Provide the [x, y] coordinate of the cell's center where the given text is located.  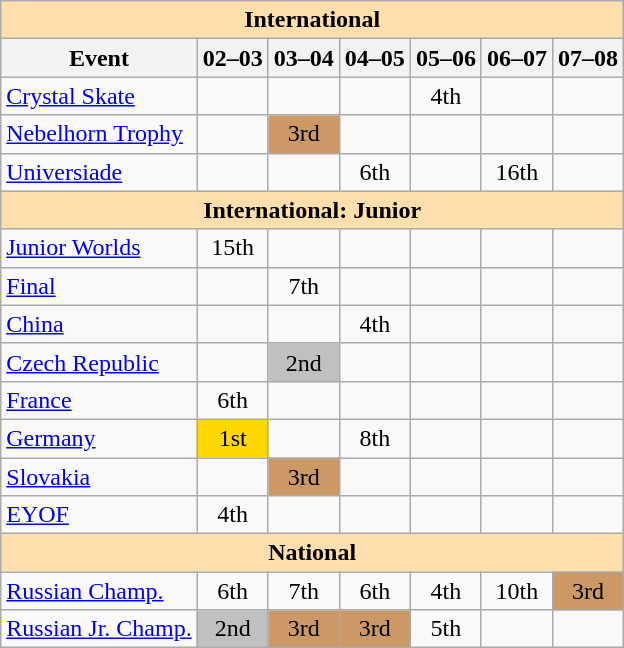
03–04 [304, 58]
15th [232, 248]
Final [99, 286]
8th [374, 438]
Junior Worlds [99, 248]
France [99, 400]
1st [232, 438]
Universiade [99, 172]
EYOF [99, 515]
07–08 [588, 58]
Russian Champ. [99, 591]
5th [446, 629]
02–03 [232, 58]
Event [99, 58]
05–06 [446, 58]
16th [516, 172]
Germany [99, 438]
International [312, 20]
International: Junior [312, 210]
Czech Republic [99, 362]
04–05 [374, 58]
China [99, 324]
10th [516, 591]
Crystal Skate [99, 96]
06–07 [516, 58]
National [312, 553]
Slovakia [99, 477]
Nebelhorn Trophy [99, 134]
Russian Jr. Champ. [99, 629]
